Pinpoint the cell where the given text exists, returning its (x, y) midpoint coordinate. 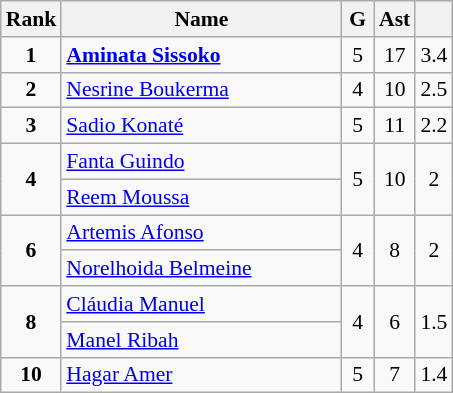
Reem Moussa (201, 197)
Cláudia Manuel (201, 304)
1.4 (434, 375)
11 (394, 126)
2.5 (434, 90)
Ast (394, 19)
Norelhoida Belmeine (201, 269)
1 (32, 55)
Aminata Sissoko (201, 55)
17 (394, 55)
Name (201, 19)
2.2 (434, 126)
Nesrine Boukerma (201, 90)
Rank (32, 19)
3.4 (434, 55)
1.5 (434, 322)
Fanta Guindo (201, 162)
Manel Ribah (201, 340)
Sadio Konaté (201, 126)
Artemis Afonso (201, 233)
7 (394, 375)
Hagar Amer (201, 375)
3 (32, 126)
G (358, 19)
